Find where the given text appears and provide that cell's center as (x, y) coordinate. 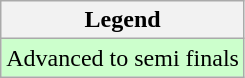
Legend (123, 20)
Advanced to semi finals (123, 58)
